Provide the (X, Y) coordinate of the cell's center where the given text is located.  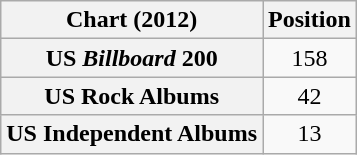
US Rock Albums (132, 96)
13 (310, 134)
US Independent Albums (132, 134)
US Billboard 200 (132, 58)
158 (310, 58)
42 (310, 96)
Position (310, 20)
Chart (2012) (132, 20)
